Return the (x, y) coordinate for the center point of the cell that contains the specified text.  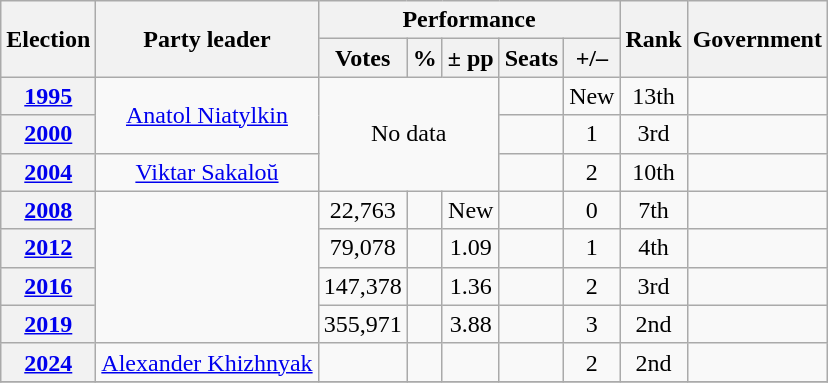
2024 (48, 362)
0 (592, 210)
Party leader (207, 39)
79,078 (362, 248)
Rank (654, 39)
2019 (48, 324)
7th (654, 210)
Viktar Sakaloŭ (207, 172)
2012 (48, 248)
No data (408, 134)
2008 (48, 210)
± pp (470, 58)
Performance (469, 20)
147,378 (362, 286)
2004 (48, 172)
Alexander Khizhnyak (207, 362)
Anatol Niatylkin (207, 115)
10th (654, 172)
% (424, 58)
+/– (592, 58)
1995 (48, 96)
13th (654, 96)
Seats (531, 58)
2016 (48, 286)
Government (757, 39)
355,971 (362, 324)
3 (592, 324)
1.09 (470, 248)
Votes (362, 58)
4th (654, 248)
Election (48, 39)
1.36 (470, 286)
2000 (48, 134)
3.88 (470, 324)
22,763 (362, 210)
